Return (X, Y) of the center of cell containing provided text 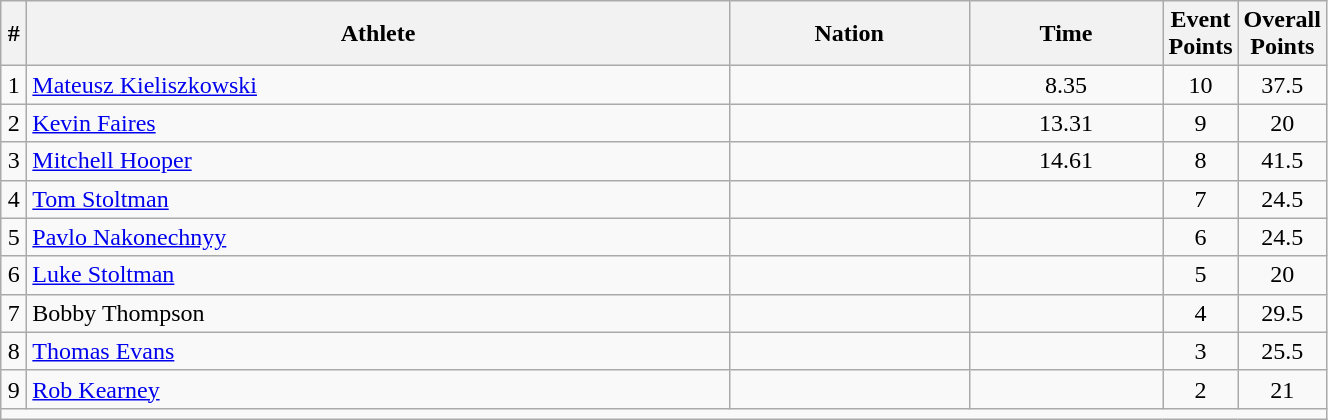
14.61 (1066, 161)
Luke Stoltman (378, 275)
Tom Stoltman (378, 199)
Mitchell Hooper (378, 161)
Pavlo Nakonechnyy (378, 237)
Overall Points (1282, 34)
1 (14, 85)
Thomas Evans (378, 351)
25.5 (1282, 351)
10 (1200, 85)
37.5 (1282, 85)
Athlete (378, 34)
Mateusz Kieliszkowski (378, 85)
Rob Kearney (378, 389)
# (14, 34)
13.31 (1066, 123)
21 (1282, 389)
Nation (849, 34)
Bobby Thompson (378, 313)
Event Points (1200, 34)
Kevin Faires (378, 123)
29.5 (1282, 313)
8.35 (1066, 85)
Time (1066, 34)
41.5 (1282, 161)
